Locate the cell with the specified text and output its (x, y) center coordinate. 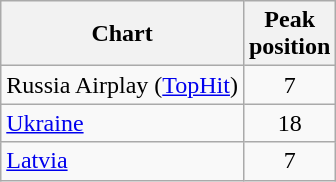
Peakposition (289, 34)
Russia Airplay (TopHit) (122, 85)
Ukraine (122, 123)
Chart (122, 34)
Latvia (122, 161)
18 (289, 123)
